Capture the cell that displays the provided text and extract its [X, Y] central coordinate. 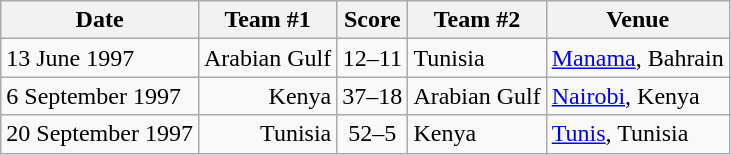
20 September 1997 [100, 134]
Team #1 [267, 20]
Venue [638, 20]
Nairobi, Kenya [638, 96]
Score [372, 20]
Team #2 [477, 20]
6 September 1997 [100, 96]
52–5 [372, 134]
Date [100, 20]
13 June 1997 [100, 58]
12–11 [372, 58]
Manama, Bahrain [638, 58]
Tunis, Tunisia [638, 134]
37–18 [372, 96]
